Extract the [X, Y] coordinate from the center of the cell holding the provided text.  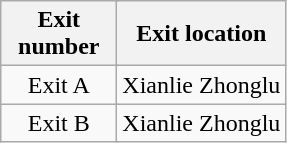
Exit number [59, 34]
Exit location [202, 34]
Exit B [59, 123]
Exit A [59, 85]
